Find where the given text appears and provide that cell's center as (X, Y) coordinate. 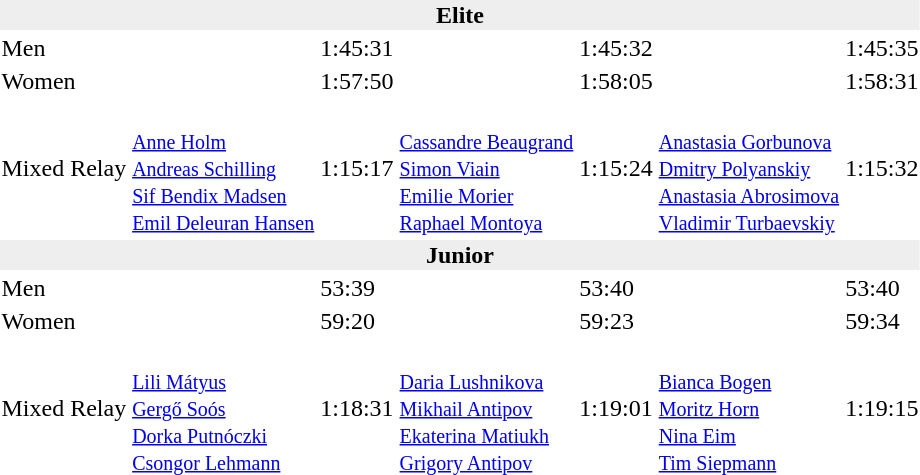
1:45:31 (357, 48)
1:15:32 (882, 168)
1:15:24 (616, 168)
1:45:35 (882, 48)
Elite (460, 15)
1:58:05 (616, 81)
59:20 (357, 321)
Anne HolmAndreas SchillingSif Bendix MadsenEmil Deleuran Hansen (224, 168)
1:45:32 (616, 48)
Cassandre BeaugrandSimon ViainEmilie MorierRaphael Montoya (486, 168)
59:23 (616, 321)
Junior (460, 255)
1:57:50 (357, 81)
1:58:31 (882, 81)
Anastasia GorbunovaDmitry PolyanskiyAnastasia AbrosimovaVladimir Turbaevskiy (748, 168)
1:15:17 (357, 168)
53:39 (357, 288)
Mixed Relay (64, 168)
59:34 (882, 321)
